Return (x, y) of the center of cell containing provided text 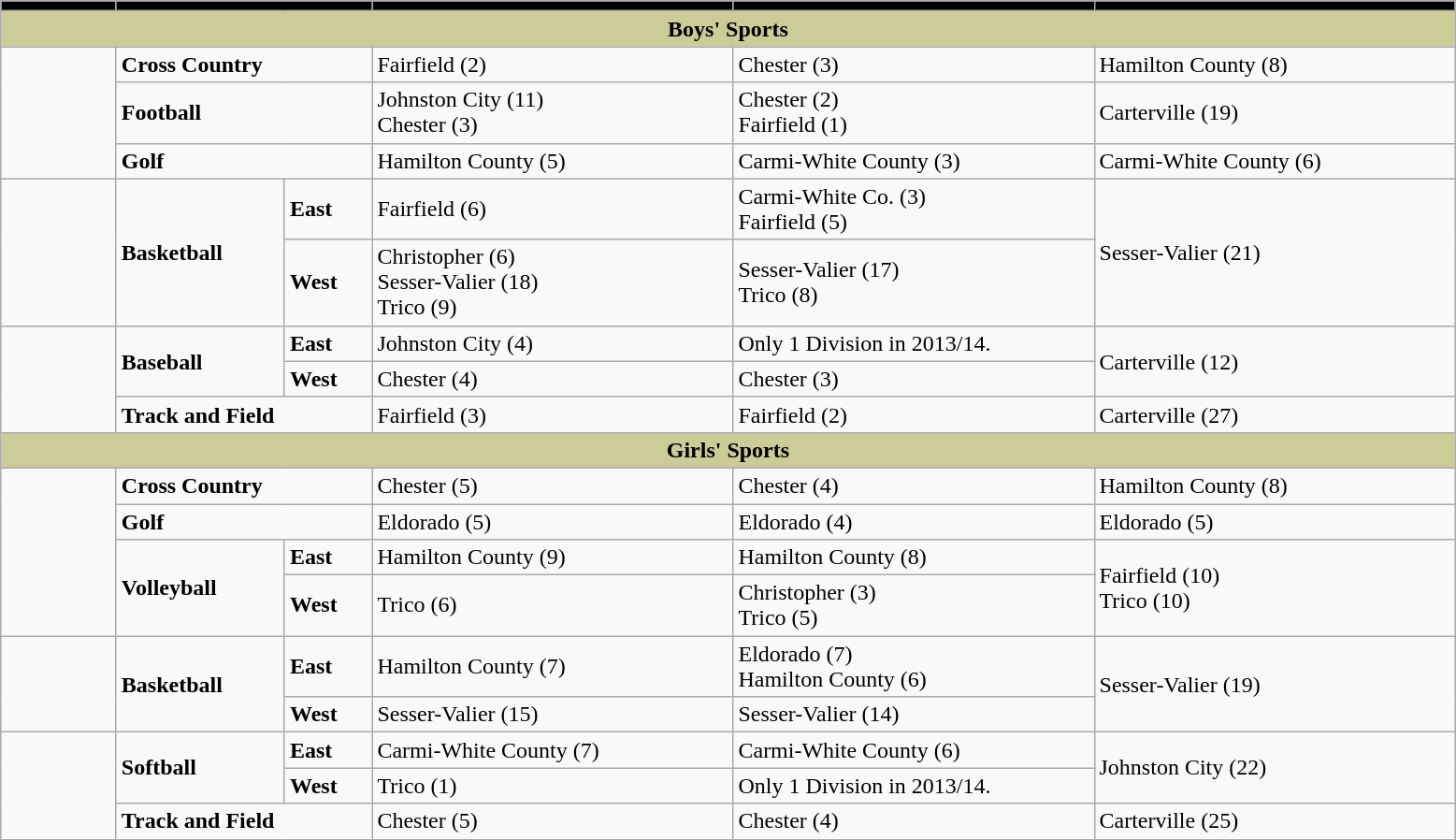
Fairfield (10)Trico (10) (1275, 587)
Volleyball (200, 587)
Carmi-White County (3) (914, 161)
Johnston City (4) (553, 343)
Trico (6) (553, 606)
Fairfield (6) (553, 210)
Girls' Sports (728, 450)
Carterville (12) (1275, 361)
Boys' Sports (728, 29)
Sesser-Valier (14) (914, 715)
Carmi-White Co. (3) Fairfield (5) (914, 210)
Fairfield (3) (553, 414)
Christopher (3) Trico (5) (914, 606)
Christopher (6) Sesser-Valier (18) Trico (9) (553, 282)
Sesser-Valier (21) (1275, 253)
Softball (200, 768)
Hamilton County (9) (553, 558)
Carterville (19) (1275, 112)
Carmi-White County (7) (553, 750)
Carterville (27) (1275, 414)
Sesser-Valier (15) (553, 715)
Hamilton County (7) (553, 666)
Baseball (200, 361)
Football (244, 112)
Hamilton County (5) (553, 161)
Eldorado (4) (914, 521)
Chester (2) Fairfield (1) (914, 112)
Sesser-Valier (17) Trico (8) (914, 282)
Sesser-Valier (19) (1275, 685)
Johnston City (22) (1275, 768)
Trico (1) (553, 786)
Johnston City (11) Chester (3) (553, 112)
Eldorado (7) Hamilton County (6) (914, 666)
Carterville (25) (1275, 821)
